For the text-containing cell, return its midpoint in (x, y) coordinate format. 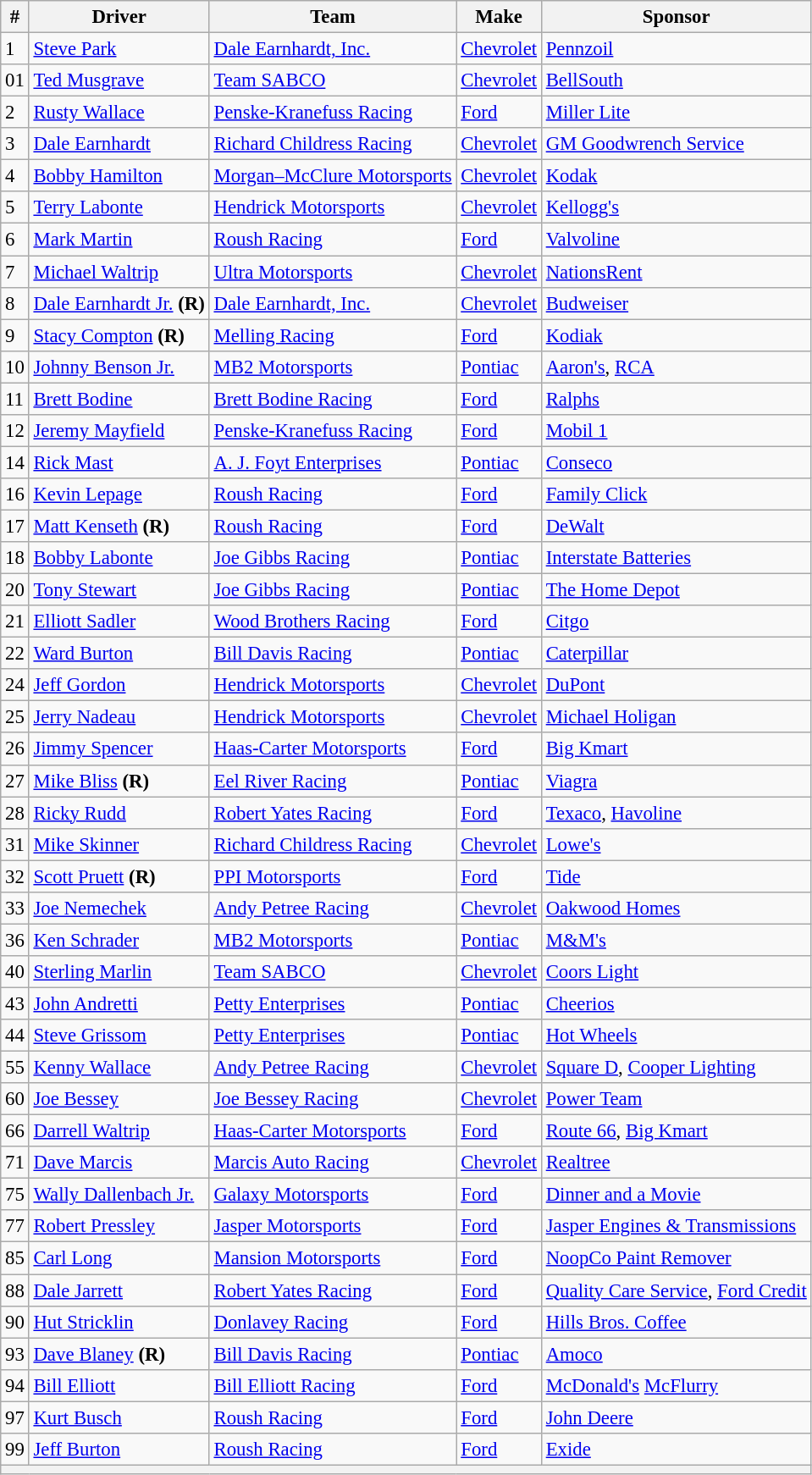
10 (15, 367)
24 (15, 685)
A. J. Foyt Enterprises (333, 462)
5 (15, 207)
Dinner and a Movie (676, 1195)
Make (499, 17)
88 (15, 1290)
Budweiser (676, 303)
John Andretti (119, 1003)
Scott Pruett (R) (119, 876)
McDonald's McFlurry (676, 1385)
Wood Brothers Racing (333, 621)
John Deere (676, 1417)
Joe Nemechek (119, 909)
# (15, 17)
93 (15, 1354)
4 (15, 176)
Mike Skinner (119, 844)
Bill Elliott (119, 1385)
Jerry Nadeau (119, 717)
21 (15, 621)
Bobby Hamilton (119, 176)
Quality Care Service, Ford Credit (676, 1290)
Carl Long (119, 1258)
75 (15, 1195)
85 (15, 1258)
32 (15, 876)
Dale Jarrett (119, 1290)
PPI Motorsports (333, 876)
43 (15, 1003)
Matt Kenseth (R) (119, 526)
Citgo (676, 621)
Lowe's (676, 844)
27 (15, 781)
Aaron's, RCA (676, 367)
25 (15, 717)
99 (15, 1450)
Bill Elliott Racing (333, 1385)
Joe Bessey (119, 1099)
Ultra Motorsports (333, 272)
Dave Blaney (R) (119, 1354)
Conseco (676, 462)
90 (15, 1322)
Kellogg's (676, 207)
Tide (676, 876)
Eel River Racing (333, 781)
Michael Waltrip (119, 272)
Hot Wheels (676, 1036)
33 (15, 909)
7 (15, 272)
Interstate Batteries (676, 558)
Joe Bessey Racing (333, 1099)
3 (15, 144)
77 (15, 1227)
Steve Grissom (119, 1036)
Kodiak (676, 335)
40 (15, 972)
Valvoline (676, 240)
BellSouth (676, 80)
14 (15, 462)
Terry Labonte (119, 207)
Coors Light (676, 972)
31 (15, 844)
Wally Dallenbach Jr. (119, 1195)
Jasper Motorsports (333, 1227)
Cheerios (676, 1003)
Mobil 1 (676, 431)
Marcis Auto Racing (333, 1163)
Ricky Rudd (119, 813)
NoopCo Paint Remover (676, 1258)
01 (15, 80)
Pennzoil (676, 49)
Ted Musgrave (119, 80)
44 (15, 1036)
22 (15, 654)
9 (15, 335)
Caterpillar (676, 654)
Michael Holigan (676, 717)
Brett Bodine (119, 399)
17 (15, 526)
8 (15, 303)
Ward Burton (119, 654)
2 (15, 113)
16 (15, 494)
26 (15, 749)
GM Goodwrench Service (676, 144)
Amoco (676, 1354)
6 (15, 240)
Jasper Engines & Transmissions (676, 1227)
Team (333, 17)
Tony Stewart (119, 590)
Johnny Benson Jr. (119, 367)
Ken Schrader (119, 940)
Donlavey Racing (333, 1322)
11 (15, 399)
Exide (676, 1450)
Mike Bliss (R) (119, 781)
Sterling Marlin (119, 972)
Jimmy Spencer (119, 749)
Oakwood Homes (676, 909)
97 (15, 1417)
Brett Bodine Racing (333, 399)
94 (15, 1385)
Morgan–McClure Motorsports (333, 176)
Darrell Waltrip (119, 1131)
Miller Lite (676, 113)
Realtree (676, 1163)
66 (15, 1131)
DuPont (676, 685)
12 (15, 431)
Viagra (676, 781)
Jeremy Mayfield (119, 431)
Steve Park (119, 49)
DeWalt (676, 526)
Sponsor (676, 17)
71 (15, 1163)
Dale Earnhardt Jr. (R) (119, 303)
Rusty Wallace (119, 113)
Jeff Gordon (119, 685)
55 (15, 1068)
Kenny Wallace (119, 1068)
Melling Racing (333, 335)
Mark Martin (119, 240)
Route 66, Big Kmart (676, 1131)
Rick Mast (119, 462)
Jeff Burton (119, 1450)
Hills Bros. Coffee (676, 1322)
Square D, Cooper Lighting (676, 1068)
Dave Marcis (119, 1163)
Family Click (676, 494)
Driver (119, 17)
36 (15, 940)
1 (15, 49)
NationsRent (676, 272)
The Home Depot (676, 590)
Kodak (676, 176)
Power Team (676, 1099)
M&M's (676, 940)
Hut Stricklin (119, 1322)
Elliott Sadler (119, 621)
28 (15, 813)
Dale Earnhardt (119, 144)
60 (15, 1099)
Galaxy Motorsports (333, 1195)
Kurt Busch (119, 1417)
18 (15, 558)
Stacy Compton (R) (119, 335)
Bobby Labonte (119, 558)
Kevin Lepage (119, 494)
20 (15, 590)
Ralphs (676, 399)
Big Kmart (676, 749)
Mansion Motorsports (333, 1258)
Texaco, Havoline (676, 813)
Robert Pressley (119, 1227)
